Search for the cell housing the specified text and yield its [x, y] center coordinate. 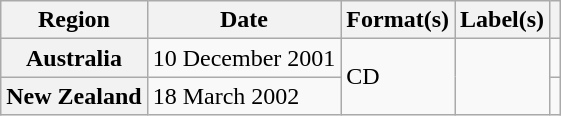
CD [398, 77]
Format(s) [398, 20]
New Zealand [74, 96]
10 December 2001 [244, 58]
18 March 2002 [244, 96]
Date [244, 20]
Region [74, 20]
Label(s) [502, 20]
Australia [74, 58]
